Find where the given text appears and provide that cell's center as [X, Y] coordinate. 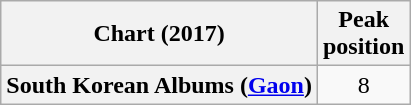
South Korean Albums (Gaon) [160, 85]
Chart (2017) [160, 34]
8 [363, 85]
Peakposition [363, 34]
